Search for the cell housing the specified text and yield its [x, y] center coordinate. 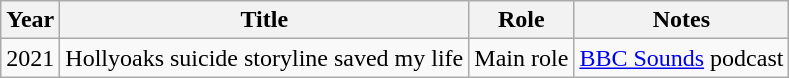
Hollyoaks suicide storyline saved my life [264, 58]
Role [522, 20]
Notes [682, 20]
Main role [522, 58]
Year [30, 20]
BBC Sounds podcast [682, 58]
Title [264, 20]
2021 [30, 58]
